Identify which cell holds the provided text, then report its [X, Y] central coordinate. 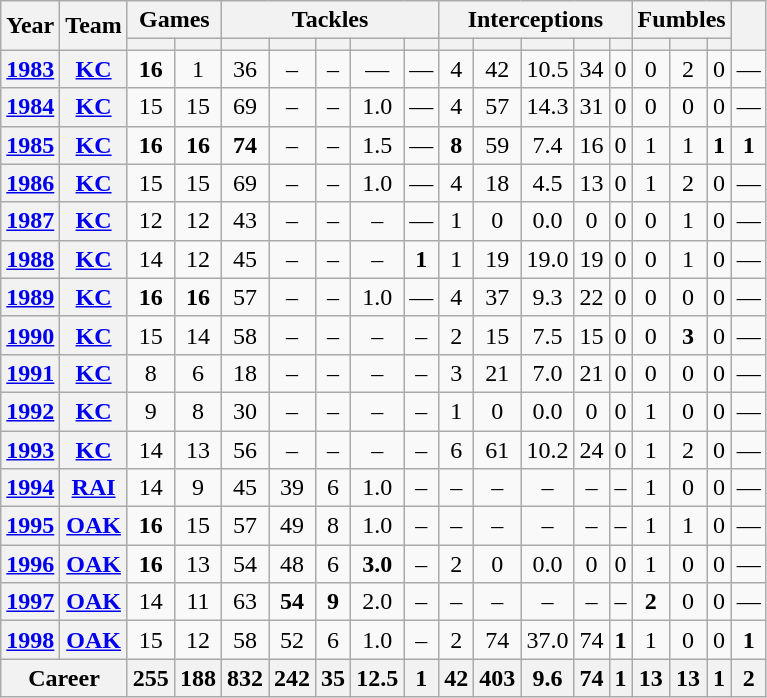
2.0 [378, 602]
59 [498, 145]
Tackles [330, 20]
9.6 [548, 678]
49 [292, 526]
1987 [30, 221]
242 [292, 678]
Interceptions [536, 20]
22 [592, 297]
403 [498, 678]
Career [64, 678]
1995 [30, 526]
19.0 [548, 259]
Games [174, 20]
1997 [30, 602]
188 [198, 678]
31 [592, 107]
14.3 [548, 107]
1990 [30, 335]
4.5 [548, 183]
48 [292, 564]
1989 [30, 297]
1992 [30, 411]
56 [244, 449]
34 [592, 69]
24 [592, 449]
Fumbles [682, 20]
7.0 [548, 373]
39 [292, 488]
RAI [94, 488]
63 [244, 602]
35 [334, 678]
30 [244, 411]
1993 [30, 449]
7.4 [548, 145]
52 [292, 640]
10.2 [548, 449]
1994 [30, 488]
12.5 [378, 678]
1998 [30, 640]
832 [244, 678]
1985 [30, 145]
Team [94, 26]
Year [30, 26]
11 [198, 602]
255 [150, 678]
9.3 [548, 297]
7.5 [548, 335]
10.5 [548, 69]
43 [244, 221]
37.0 [548, 640]
1996 [30, 564]
1991 [30, 373]
1983 [30, 69]
3.0 [378, 564]
1984 [30, 107]
1.5 [378, 145]
1988 [30, 259]
36 [244, 69]
37 [498, 297]
61 [498, 449]
1986 [30, 183]
